Output the [X, Y] coordinate of the center of the cell containing the given text.  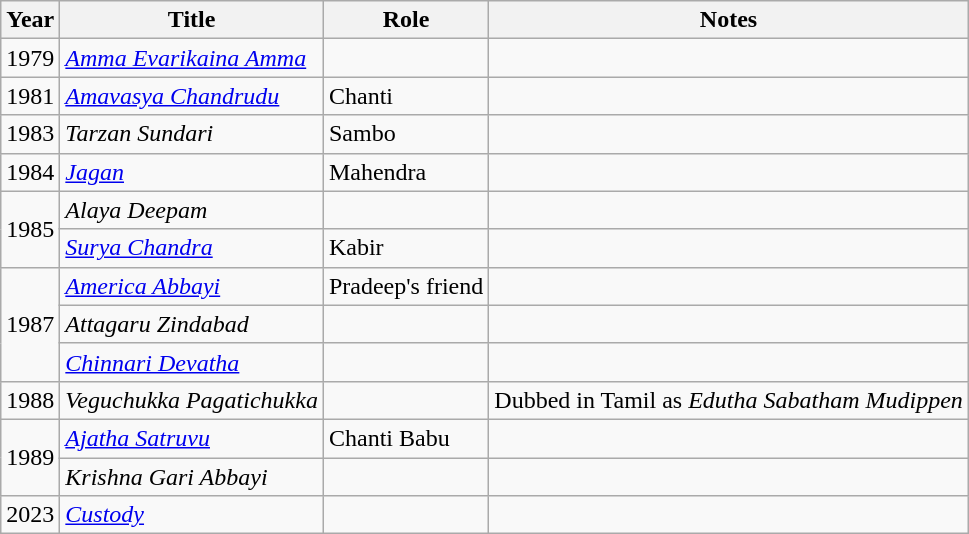
Dubbed in Tamil as Edutha Sabatham Mudippen [729, 400]
Sambo [406, 134]
Amavasya Chandrudu [192, 96]
Pradeep's friend [406, 286]
Year [30, 20]
Surya Chandra [192, 248]
Jagan [192, 172]
Notes [729, 20]
Attagaru Zindabad [192, 324]
Custody [192, 515]
2023 [30, 515]
1983 [30, 134]
Tarzan Sundari [192, 134]
Chinnari Devatha [192, 362]
Chanti Babu [406, 438]
Mahendra [406, 172]
1985 [30, 229]
Krishna Gari Abbayi [192, 477]
1981 [30, 96]
Chanti [406, 96]
Amma Evarikaina Amma [192, 58]
America Abbayi [192, 286]
Alaya Deepam [192, 210]
Role [406, 20]
1987 [30, 324]
1984 [30, 172]
Veguchukka Pagatichukka [192, 400]
1988 [30, 400]
Ajatha Satruvu [192, 438]
Title [192, 20]
1979 [30, 58]
1989 [30, 457]
Kabir [406, 248]
